Locate the cell with the specified text and output its [X, Y] center coordinate. 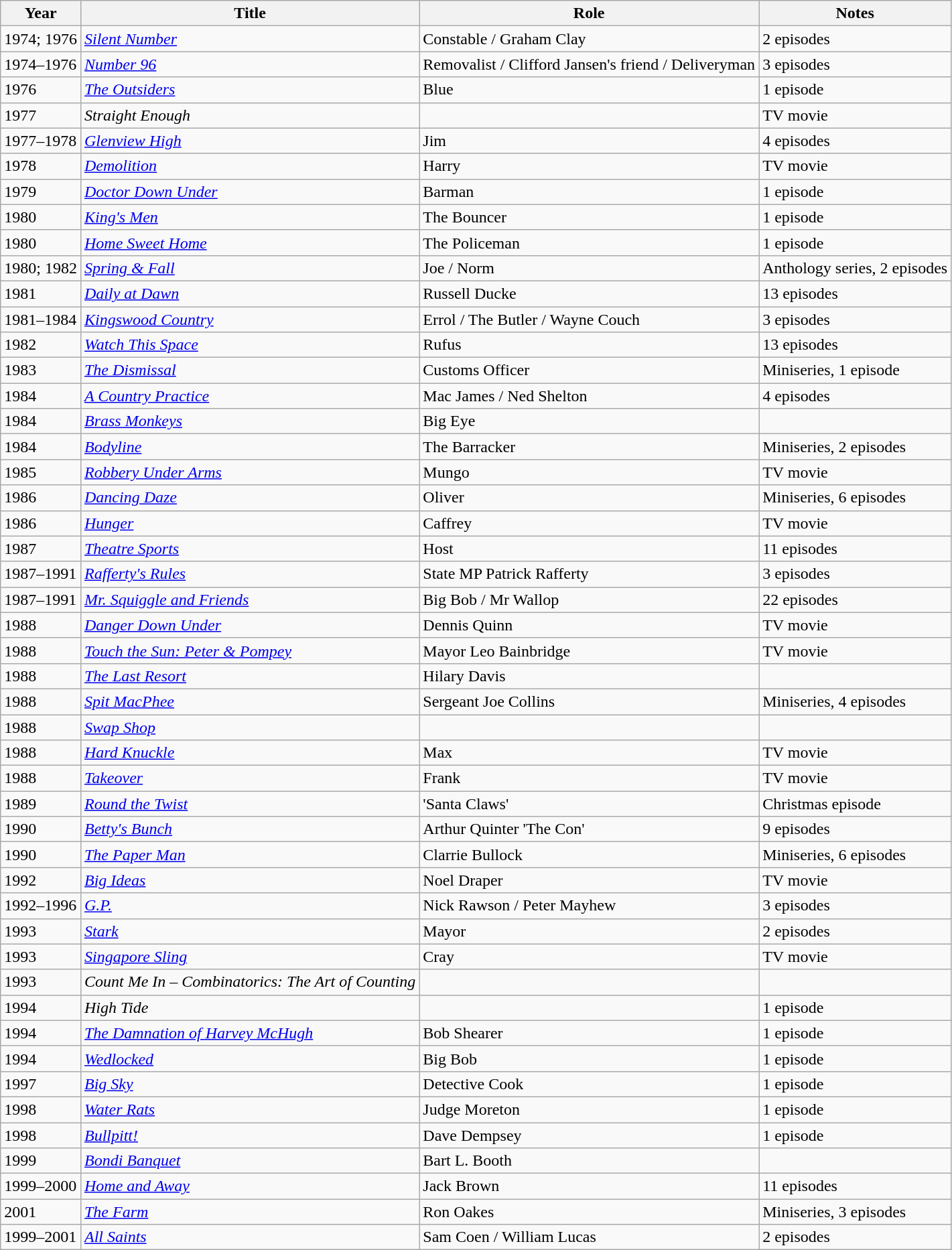
Cray [590, 957]
Nick Rawson / Peter Mayhew [590, 906]
Customs Officer [590, 370]
Spring & Fall [249, 268]
Hilary Davis [590, 676]
Home Sweet Home [249, 242]
G.P. [249, 906]
Detective Cook [590, 1084]
Dancing Daze [249, 498]
1976 [41, 90]
Host [590, 549]
Year [41, 13]
A Country Practice [249, 396]
The Damnation of Harvey McHugh [249, 1033]
Notes [855, 13]
1979 [41, 192]
Harry [590, 166]
Blue [590, 90]
Jack Brown [590, 1186]
Rufus [590, 345]
Stark [249, 931]
9 episodes [855, 829]
1989 [41, 804]
Dave Dempsey [590, 1135]
1980; 1982 [41, 268]
Christmas episode [855, 804]
Role [590, 13]
The Policeman [590, 242]
Noel Draper [590, 880]
Hard Knuckle [249, 753]
Straight Enough [249, 115]
1977–1978 [41, 141]
Water Rats [249, 1109]
1981 [41, 293]
Mr. Squiggle and Friends [249, 600]
1978 [41, 166]
Judge Moreton [590, 1109]
King's Men [249, 217]
Title [249, 13]
Constable / Graham Clay [590, 39]
All Saints [249, 1237]
Number 96 [249, 64]
Arthur Quinter 'The Con' [590, 829]
Mayor Leo Bainbridge [590, 650]
Doctor Down Under [249, 192]
1985 [41, 472]
High Tide [249, 1008]
1992 [41, 880]
Max [590, 753]
The Bouncer [590, 217]
Rafferty's Rules [249, 574]
The Last Resort [249, 676]
Betty's Bunch [249, 829]
State MP Patrick Rafferty [590, 574]
Anthology series, 2 episodes [855, 268]
Theatre Sports [249, 549]
Removalist / Clifford Jansen's friend / Deliveryman [590, 64]
'Santa Claws' [590, 804]
Sergeant Joe Collins [590, 701]
1992–1996 [41, 906]
1974–1976 [41, 64]
Mac James / Ned Shelton [590, 396]
Takeover [249, 778]
1974; 1976 [41, 39]
Bart L. Booth [590, 1161]
1999–2000 [41, 1186]
1977 [41, 115]
1987 [41, 549]
Spit MacPhee [249, 701]
Brass Monkeys [249, 421]
Singapore Sling [249, 957]
Swap Shop [249, 727]
Russell Ducke [590, 293]
Robbery Under Arms [249, 472]
Big Ideas [249, 880]
The Farm [249, 1212]
Bondi Banquet [249, 1161]
Sam Coen / William Lucas [590, 1237]
Ron Oakes [590, 1212]
Watch This Space [249, 345]
2001 [41, 1212]
Barman [590, 192]
Mungo [590, 472]
Miniseries, 4 episodes [855, 701]
Dennis Quinn [590, 625]
1999 [41, 1161]
Oliver [590, 498]
The Outsiders [249, 90]
Wedlocked [249, 1058]
Big Bob / Mr Wallop [590, 600]
Big Eye [590, 421]
Jim [590, 141]
Demolition [249, 166]
Daily at Dawn [249, 293]
Big Sky [249, 1084]
Hunger [249, 523]
Home and Away [249, 1186]
1983 [41, 370]
Clarrie Bullock [590, 855]
22 episodes [855, 600]
Round the Twist [249, 804]
Kingswood Country [249, 320]
Errol / The Butler / Wayne Couch [590, 320]
Danger Down Under [249, 625]
Miniseries, 2 episodes [855, 447]
Silent Number [249, 39]
The Barracker [590, 447]
Caffrey [590, 523]
Miniseries, 3 episodes [855, 1212]
Joe / Norm [590, 268]
Mayor [590, 931]
The Paper Man [249, 855]
1997 [41, 1084]
1999–2001 [41, 1237]
Bullpitt! [249, 1135]
The Dismissal [249, 370]
Count Me In – Combinatorics: The Art of Counting [249, 982]
Glenview High [249, 141]
Bodyline [249, 447]
Touch the Sun: Peter & Pompey [249, 650]
Bob Shearer [590, 1033]
Big Bob [590, 1058]
1982 [41, 345]
Miniseries, 1 episode [855, 370]
Frank [590, 778]
1981–1984 [41, 320]
